Return the [X, Y] coordinate for the center point of the cell that contains the specified text.  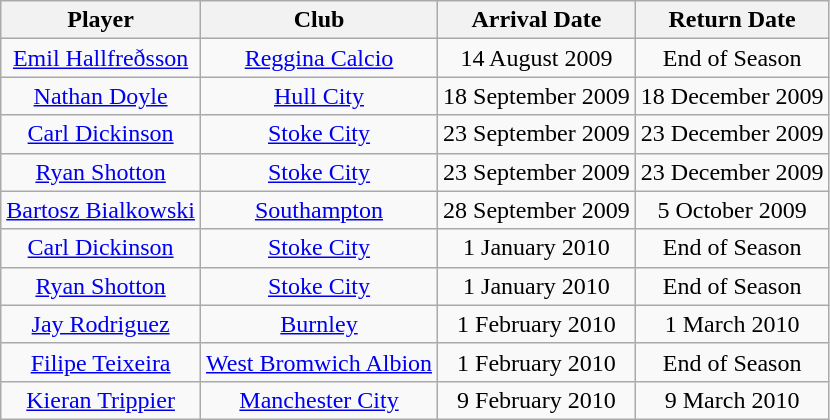
Return Date [732, 20]
Emil Hallfreðsson [101, 58]
Reggina Calcio [318, 58]
Hull City [318, 96]
9 February 2010 [537, 400]
28 September 2009 [537, 210]
Filipe Teixeira [101, 362]
Burnley [318, 324]
18 September 2009 [537, 96]
1 March 2010 [732, 324]
5 October 2009 [732, 210]
Club [318, 20]
Manchester City [318, 400]
Arrival Date [537, 20]
9 March 2010 [732, 400]
Nathan Doyle [101, 96]
Jay Rodriguez [101, 324]
18 December 2009 [732, 96]
West Bromwich Albion [318, 362]
14 August 2009 [537, 58]
Player [101, 20]
Kieran Trippier [101, 400]
Southampton [318, 210]
Bartosz Bialkowski [101, 210]
